Return (x, y) of the center of cell containing provided text 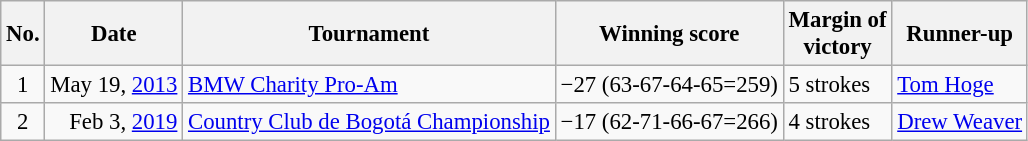
4 strokes (838, 122)
Date (114, 34)
2 (23, 122)
Tom Hoge (960, 85)
1 (23, 85)
No. (23, 34)
Feb 3, 2019 (114, 122)
5 strokes (838, 85)
BMW Charity Pro-Am (370, 85)
−27 (63-67-64-65=259) (669, 85)
Country Club de Bogotá Championship (370, 122)
May 19, 2013 (114, 85)
Winning score (669, 34)
Tournament (370, 34)
Runner-up (960, 34)
Margin ofvictory (838, 34)
Drew Weaver (960, 122)
−17 (62-71-66-67=266) (669, 122)
